Determine the [x, y] coordinate at the center of the cell enclosing the given text.  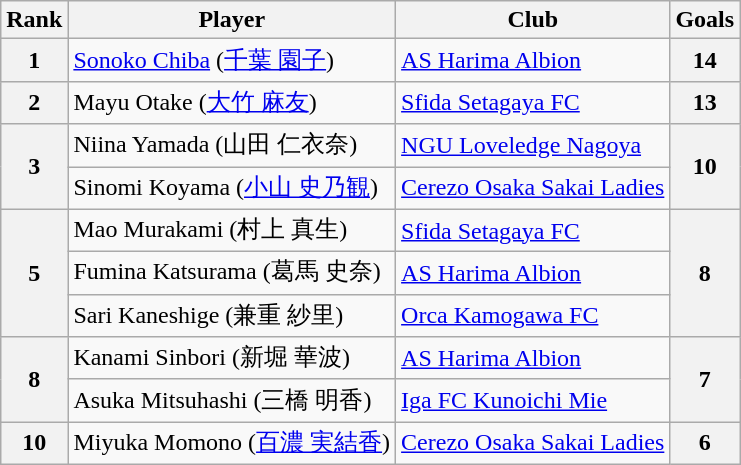
14 [705, 60]
1 [34, 60]
Club [533, 20]
3 [34, 166]
Sinomi Koyama (小山 史乃観) [232, 188]
7 [705, 380]
NGU Loveledge Nagoya [533, 146]
5 [34, 273]
Rank [34, 20]
Fumina Katsurama (葛馬 史奈) [232, 274]
Player [232, 20]
Iga FC Kunoichi Mie [533, 400]
Sonoko Chiba (千葉 園子) [232, 60]
2 [34, 102]
Sari Kaneshige (兼重 紗里) [232, 316]
Mao Murakami (村上 真生) [232, 230]
6 [705, 444]
Mayu Otake (大竹 麻友) [232, 102]
Orca Kamogawa FC [533, 316]
13 [705, 102]
Miyuka Momono (百濃 実結香) [232, 444]
Kanami Sinbori (新堀 華波) [232, 358]
Asuka Mitsuhashi (三橋 明香) [232, 400]
Niina Yamada (山田 仁衣奈) [232, 146]
Goals [705, 20]
